Pinpoint the cell where the given text exists, returning its (X, Y) midpoint coordinate. 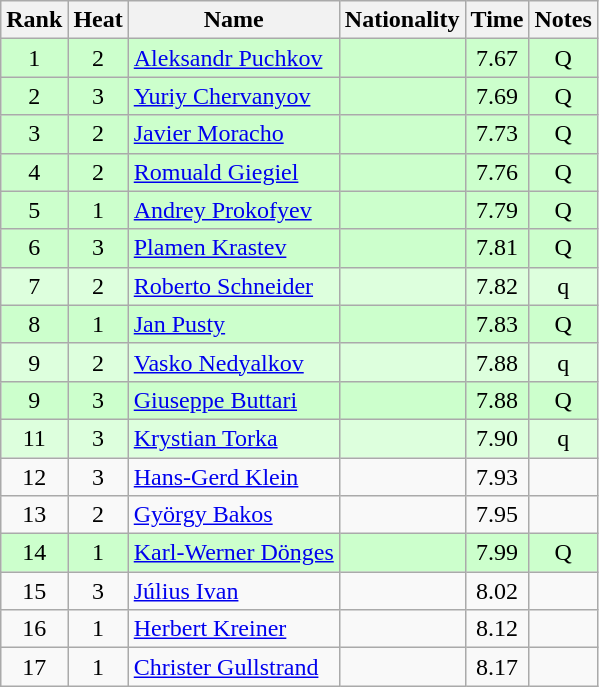
17 (34, 667)
7.83 (497, 324)
7.73 (497, 134)
Andrey Prokofyev (234, 210)
7.99 (497, 553)
Hans-Gerd Klein (234, 477)
Giuseppe Buttari (234, 400)
12 (34, 477)
Time (497, 20)
Notes (563, 20)
7.76 (497, 172)
Christer Gullstrand (234, 667)
7.90 (497, 438)
Vasko Nedyalkov (234, 362)
7.69 (497, 96)
7.67 (497, 58)
11 (34, 438)
16 (34, 629)
13 (34, 515)
15 (34, 591)
Name (234, 20)
5 (34, 210)
Romuald Giegiel (234, 172)
Roberto Schneider (234, 286)
7.93 (497, 477)
Javier Moracho (234, 134)
8.02 (497, 591)
8 (34, 324)
Krystian Torka (234, 438)
8.17 (497, 667)
Július Ivan (234, 591)
7 (34, 286)
Plamen Krastev (234, 248)
8.12 (497, 629)
Herbert Kreiner (234, 629)
7.82 (497, 286)
Aleksandr Puchkov (234, 58)
7.79 (497, 210)
Nationality (402, 20)
Karl-Werner Dönges (234, 553)
7.81 (497, 248)
Yuriy Chervanyov (234, 96)
4 (34, 172)
György Bakos (234, 515)
Jan Pusty (234, 324)
Rank (34, 20)
14 (34, 553)
Heat (98, 20)
6 (34, 248)
7.95 (497, 515)
